Find where the given text appears and provide that cell's center as (x, y) coordinate. 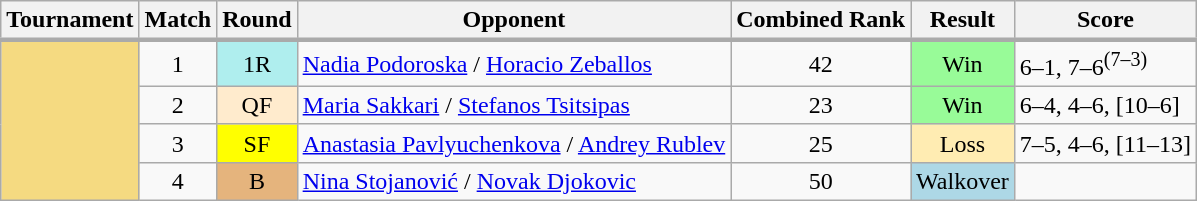
1R (257, 63)
Round (257, 21)
Opponent (514, 21)
SF (257, 143)
Maria Sakkari / Stefanos Tsitsipas (514, 105)
Match (178, 21)
6–1, 7–6(7–3) (1105, 63)
Anastasia Pavlyuchenkova / Andrey Rublev (514, 143)
QF (257, 105)
7–5, 4–6, [11–13] (1105, 143)
Nadia Podoroska / Horacio Zeballos (514, 63)
1 (178, 63)
23 (821, 105)
4 (178, 181)
B (257, 181)
Score (1105, 21)
Combined Rank (821, 21)
3 (178, 143)
2 (178, 105)
Tournament (70, 21)
Nina Stojanović / Novak Djokovic (514, 181)
Walkover (963, 181)
Loss (963, 143)
Result (963, 21)
6–4, 4–6, [10–6] (1105, 105)
42 (821, 63)
50 (821, 181)
25 (821, 143)
